Provide the (x, y) coordinate of the cell's center where the given text is located.  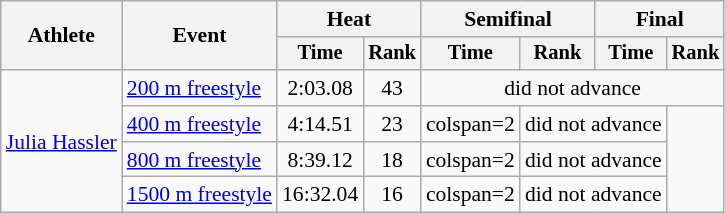
400 m freestyle (200, 124)
43 (392, 88)
800 m freestyle (200, 160)
Event (200, 36)
Athlete (62, 36)
Julia Hassler (62, 141)
Semifinal (508, 19)
Heat (349, 19)
16:32.04 (320, 195)
16 (392, 195)
200 m freestyle (200, 88)
1500 m freestyle (200, 195)
2:03.08 (320, 88)
4:14.51 (320, 124)
Final (660, 19)
8:39.12 (320, 160)
18 (392, 160)
23 (392, 124)
